For the text-containing cell, return its midpoint in (x, y) coordinate format. 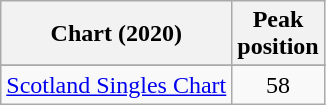
Chart (2020) (116, 34)
Peakposition (278, 34)
58 (278, 85)
Scotland Singles Chart (116, 85)
